Return the [x, y] coordinate for the center point of the cell that contains the specified text.  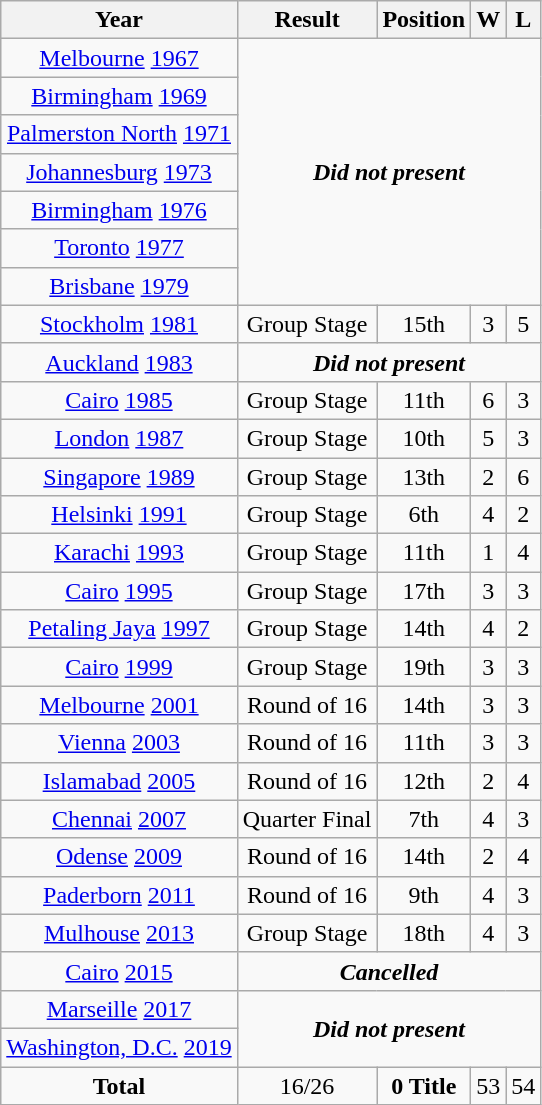
53 [488, 1085]
1 [488, 553]
10th [424, 438]
Melbourne 2001 [119, 705]
Year [119, 20]
Auckland 1983 [119, 362]
Cairo 1985 [119, 400]
W [488, 20]
6th [424, 515]
13th [424, 477]
L [524, 20]
Mulhouse 2013 [119, 933]
Palmerston North 1971 [119, 134]
Toronto 1977 [119, 248]
Total [119, 1085]
16/26 [307, 1085]
Helsinki 1991 [119, 515]
Cairo 1995 [119, 591]
9th [424, 895]
Odense 2009 [119, 857]
Result [307, 20]
17th [424, 591]
Melbourne 1967 [119, 58]
Cairo 2015 [119, 971]
7th [424, 819]
Cancelled [389, 971]
Birmingham 1969 [119, 96]
London 1987 [119, 438]
Vienna 2003 [119, 743]
Washington, D.C. 2019 [119, 1047]
Stockholm 1981 [119, 324]
Position [424, 20]
Chennai 2007 [119, 819]
Marseille 2017 [119, 1009]
Cairo 1999 [119, 667]
Johannesburg 1973 [119, 172]
12th [424, 781]
Quarter Final [307, 819]
Islamabad 2005 [119, 781]
18th [424, 933]
0 Title [424, 1085]
19th [424, 667]
Karachi 1993 [119, 553]
Birmingham 1976 [119, 210]
15th [424, 324]
Singapore 1989 [119, 477]
Paderborn 2011 [119, 895]
Brisbane 1979 [119, 286]
Petaling Jaya 1997 [119, 629]
54 [524, 1085]
